From the cell containing the given text, extract its center point as (x, y) coordinate. 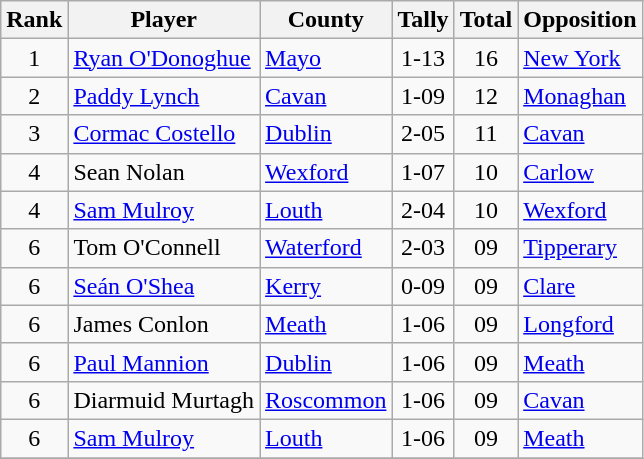
11 (486, 134)
1-09 (423, 96)
2-04 (423, 210)
New York (580, 58)
Player (164, 20)
Paddy Lynch (164, 96)
0-09 (423, 286)
Longford (580, 324)
16 (486, 58)
1-07 (423, 172)
Opposition (580, 20)
Total (486, 20)
Ryan O'Donoghue (164, 58)
Kerry (326, 286)
County (326, 20)
1-13 (423, 58)
Diarmuid Murtagh (164, 400)
Monaghan (580, 96)
2 (34, 96)
Tom O'Connell (164, 248)
1 (34, 58)
Tally (423, 20)
2-05 (423, 134)
Waterford (326, 248)
Sean Nolan (164, 172)
3 (34, 134)
Mayo (326, 58)
12 (486, 96)
Clare (580, 286)
2-03 (423, 248)
Seán O'Shea (164, 286)
James Conlon (164, 324)
Paul Mannion (164, 362)
Roscommon (326, 400)
Rank (34, 20)
Carlow (580, 172)
Cormac Costello (164, 134)
Tipperary (580, 248)
